Determine the [x, y] coordinate at the center of the cell enclosing the given text.  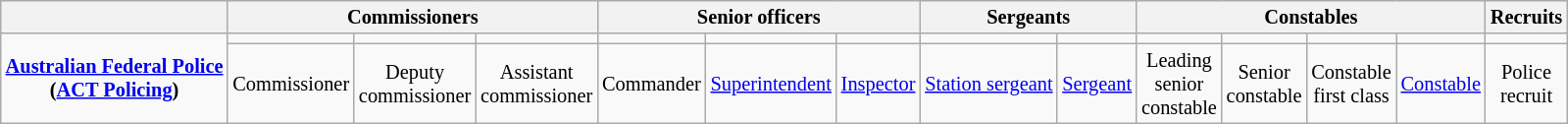
Commissioners [412, 18]
Policerecruit [1526, 84]
Senior officers [759, 18]
Deputycommissioner [415, 84]
Commander [651, 84]
Inspector [879, 84]
Seniorconstable [1265, 84]
Constablefirst class [1351, 84]
Sergeant [1096, 84]
Recruits [1526, 18]
Australian Federal Police(ACT Policing) [115, 79]
Leadingseniorconstable [1179, 84]
Constable [1442, 84]
Station sergeant [988, 84]
Commissioner [290, 84]
Sergeants [1028, 18]
Assistantcommissioner [536, 84]
Constables [1311, 18]
Superintendent [771, 84]
